Find where the given text appears and provide that cell's center as [X, Y] coordinate. 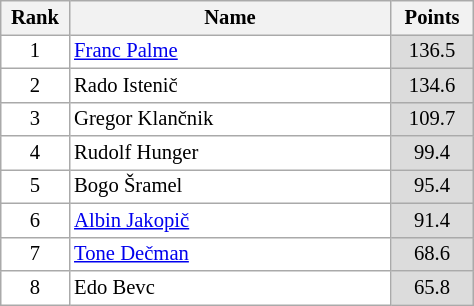
5 [35, 186]
136.5 [432, 51]
Rado Istenič [230, 85]
Bogo Šramel [230, 186]
109.7 [432, 119]
Rank [35, 17]
Edo Bevc [230, 287]
95.4 [432, 186]
6 [35, 220]
Albin Jakopič [230, 220]
Points [432, 17]
Gregor Klančnik [230, 119]
4 [35, 153]
134.6 [432, 85]
Rudolf Hunger [230, 153]
8 [35, 287]
99.4 [432, 153]
Franc Palme [230, 51]
2 [35, 85]
68.6 [432, 254]
3 [35, 119]
Name [230, 17]
65.8 [432, 287]
Tone Dečman [230, 254]
91.4 [432, 220]
7 [35, 254]
1 [35, 51]
